Find where the given text appears and provide that cell's center as (x, y) coordinate. 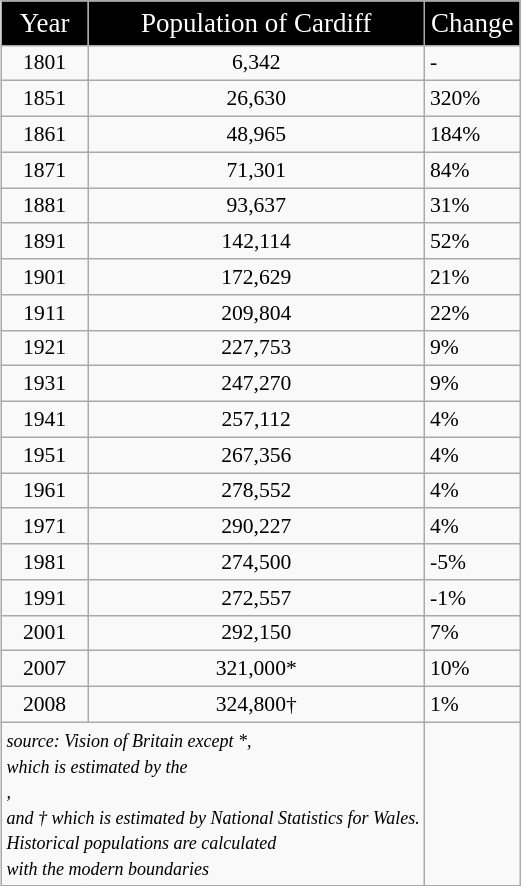
320% (472, 99)
209,804 (256, 312)
48,965 (256, 134)
7% (472, 633)
26,630 (256, 99)
1911 (44, 312)
272,557 (256, 597)
21% (472, 277)
1931 (44, 384)
- (472, 63)
267,356 (256, 455)
324,800† (256, 704)
22% (472, 312)
84% (472, 170)
2007 (44, 669)
172,629 (256, 277)
1921 (44, 348)
184% (472, 134)
1861 (44, 134)
274,500 (256, 562)
1881 (44, 206)
247,270 (256, 384)
2001 (44, 633)
52% (472, 241)
1951 (44, 455)
292,150 (256, 633)
1941 (44, 419)
257,112 (256, 419)
1971 (44, 526)
227,753 (256, 348)
1961 (44, 491)
2008 (44, 704)
290,227 (256, 526)
1% (472, 704)
321,000* (256, 669)
Population of Cardiff (256, 23)
142,114 (256, 241)
1981 (44, 562)
Change (472, 23)
1891 (44, 241)
278,552 (256, 491)
-5% (472, 562)
1851 (44, 99)
1901 (44, 277)
31% (472, 206)
Year (44, 23)
1991 (44, 597)
10% (472, 669)
93,637 (256, 206)
71,301 (256, 170)
-1% (472, 597)
6,342 (256, 63)
1871 (44, 170)
1801 (44, 63)
